Return the (X, Y) coordinate for the center point of the cell that contains the specified text.  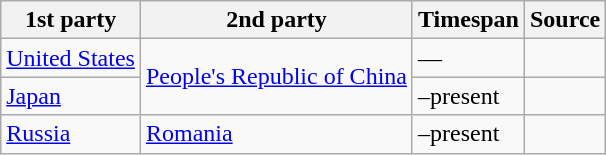
— (468, 58)
Timespan (468, 20)
Romania (276, 134)
Japan (71, 96)
1st party (71, 20)
Source (564, 20)
People's Republic of China (276, 77)
2nd party (276, 20)
Russia (71, 134)
United States (71, 58)
